Capture the cell that displays the provided text and extract its (X, Y) central coordinate. 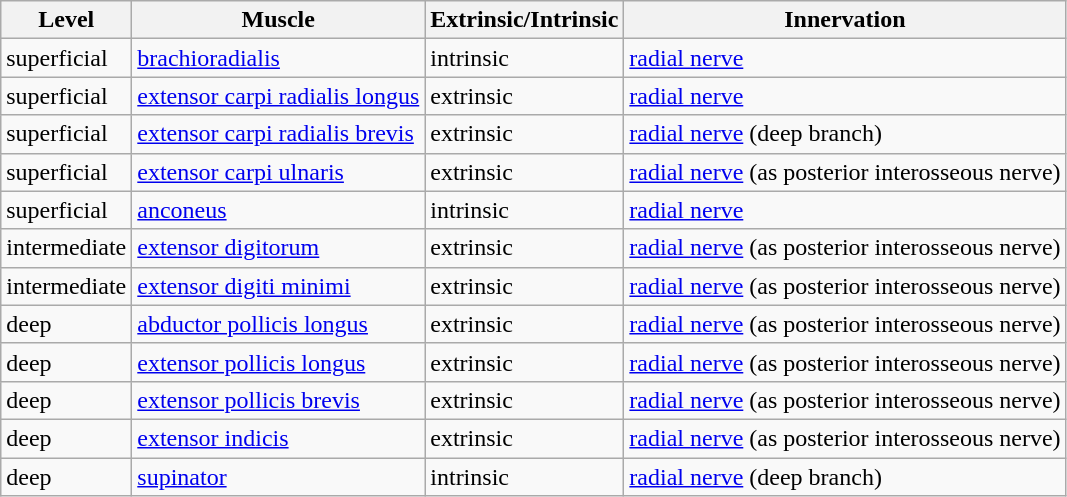
extensor carpi radialis longus (278, 96)
extensor indicis (278, 438)
extensor carpi radialis brevis (278, 134)
anconeus (278, 210)
extensor pollicis longus (278, 362)
extensor digiti minimi (278, 286)
Level (66, 20)
extensor carpi ulnaris (278, 172)
extensor digitorum (278, 248)
extensor pollicis brevis (278, 400)
supinator (278, 477)
Innervation (845, 20)
Muscle (278, 20)
Extrinsic/Intrinsic (524, 20)
brachioradialis (278, 58)
abductor pollicis longus (278, 324)
